Provide the [x, y] coordinate of the cell's center where the given text is located.  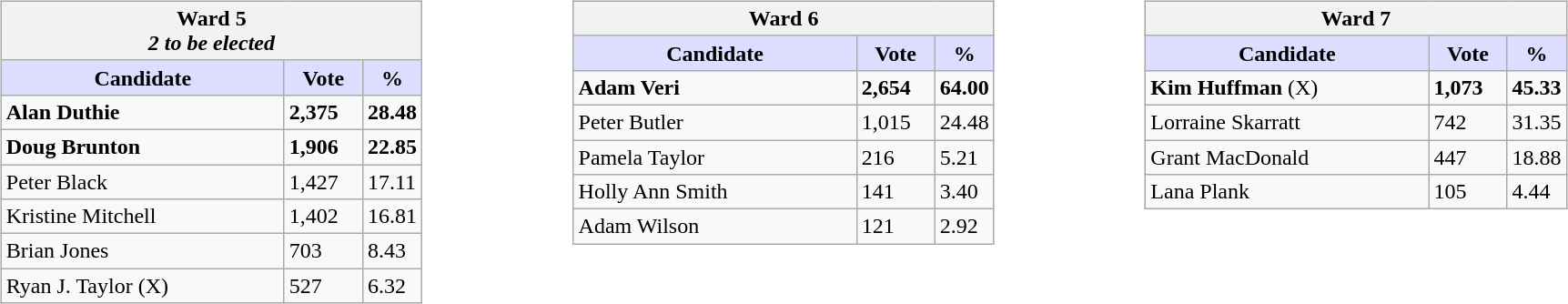
2,375 [323, 112]
Kim Huffman (X) [1287, 87]
8.43 [391, 251]
2.92 [965, 227]
Alan Duthie [142, 112]
5.21 [965, 157]
Ward 5 2 to be elected [211, 31]
Doug Brunton [142, 147]
28.48 [391, 112]
6.32 [391, 286]
216 [895, 157]
64.00 [965, 87]
1,015 [895, 122]
121 [895, 227]
141 [895, 192]
Kristine Mitchell [142, 217]
2,654 [895, 87]
22.85 [391, 147]
Brian Jones [142, 251]
Ryan J. Taylor (X) [142, 286]
45.33 [1536, 87]
Lana Plank [1287, 192]
447 [1468, 157]
Adam Veri [715, 87]
Pamela Taylor [715, 157]
4.44 [1536, 192]
17.11 [391, 181]
Ward 7 [1356, 18]
1,906 [323, 147]
703 [323, 251]
Ward 6 [784, 18]
Peter Butler [715, 122]
527 [323, 286]
31.35 [1536, 122]
742 [1468, 122]
Adam Wilson [715, 227]
Holly Ann Smith [715, 192]
1,073 [1468, 87]
1,402 [323, 217]
18.88 [1536, 157]
3.40 [965, 192]
Lorraine Skarratt [1287, 122]
105 [1468, 192]
Grant MacDonald [1287, 157]
24.48 [965, 122]
16.81 [391, 217]
1,427 [323, 181]
Peter Black [142, 181]
